Return the (X, Y) coordinate for the center point of the cell that contains the specified text.  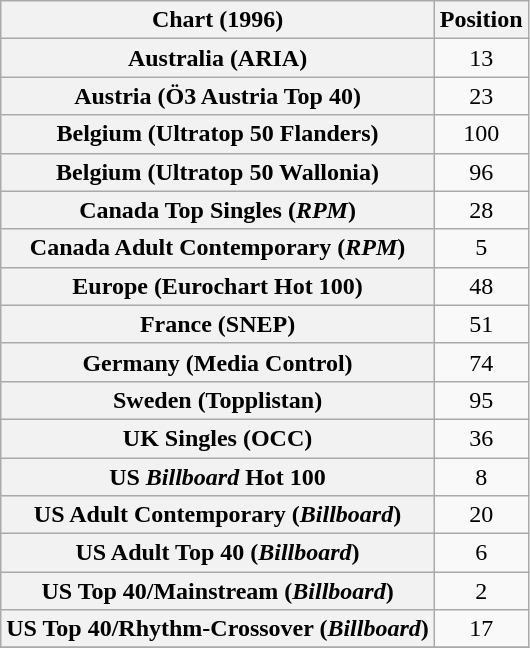
8 (481, 477)
Austria (Ö3 Austria Top 40) (218, 96)
5 (481, 248)
48 (481, 286)
UK Singles (OCC) (218, 438)
Belgium (Ultratop 50 Wallonia) (218, 172)
Germany (Media Control) (218, 362)
17 (481, 629)
100 (481, 134)
95 (481, 400)
Europe (Eurochart Hot 100) (218, 286)
US Top 40/Mainstream (Billboard) (218, 591)
20 (481, 515)
Australia (ARIA) (218, 58)
Canada Adult Contemporary (RPM) (218, 248)
US Top 40/Rhythm-Crossover (Billboard) (218, 629)
US Billboard Hot 100 (218, 477)
74 (481, 362)
Belgium (Ultratop 50 Flanders) (218, 134)
Chart (1996) (218, 20)
France (SNEP) (218, 324)
US Adult Top 40 (Billboard) (218, 553)
6 (481, 553)
96 (481, 172)
28 (481, 210)
Canada Top Singles (RPM) (218, 210)
2 (481, 591)
13 (481, 58)
51 (481, 324)
Sweden (Topplistan) (218, 400)
US Adult Contemporary (Billboard) (218, 515)
36 (481, 438)
23 (481, 96)
Position (481, 20)
